Return the (x, y) coordinate for the center point of the cell that contains the specified text.  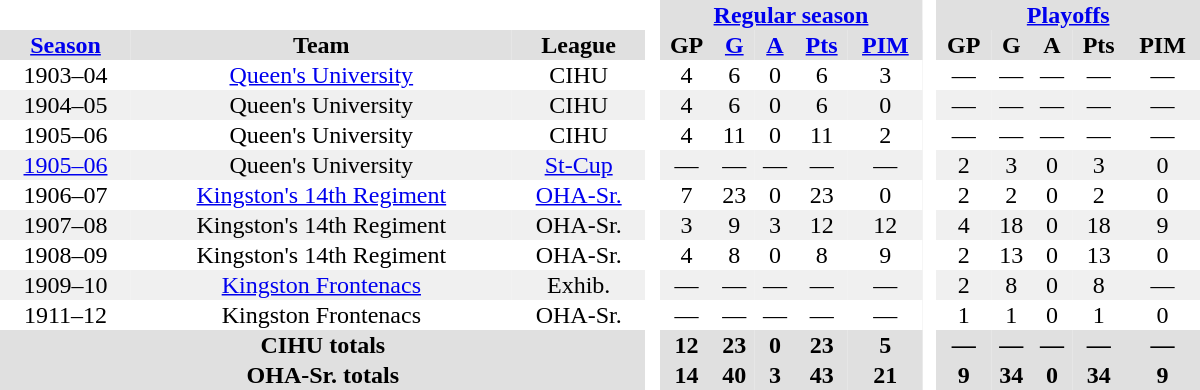
1908–09 (66, 255)
1907–08 (66, 225)
League (579, 45)
Playoffs (1068, 15)
21 (886, 375)
40 (734, 375)
Team (322, 45)
St-Cup (579, 165)
7 (686, 195)
1906–07 (66, 195)
1909–10 (66, 285)
1904–05 (66, 105)
Season (66, 45)
1911–12 (66, 315)
5 (886, 345)
1903–04 (66, 75)
Regular season (791, 15)
Exhib. (579, 285)
OHA-Sr. totals (323, 375)
43 (822, 375)
14 (686, 375)
CIHU totals (323, 345)
